From the cell containing the given text, extract its center point as [x, y] coordinate. 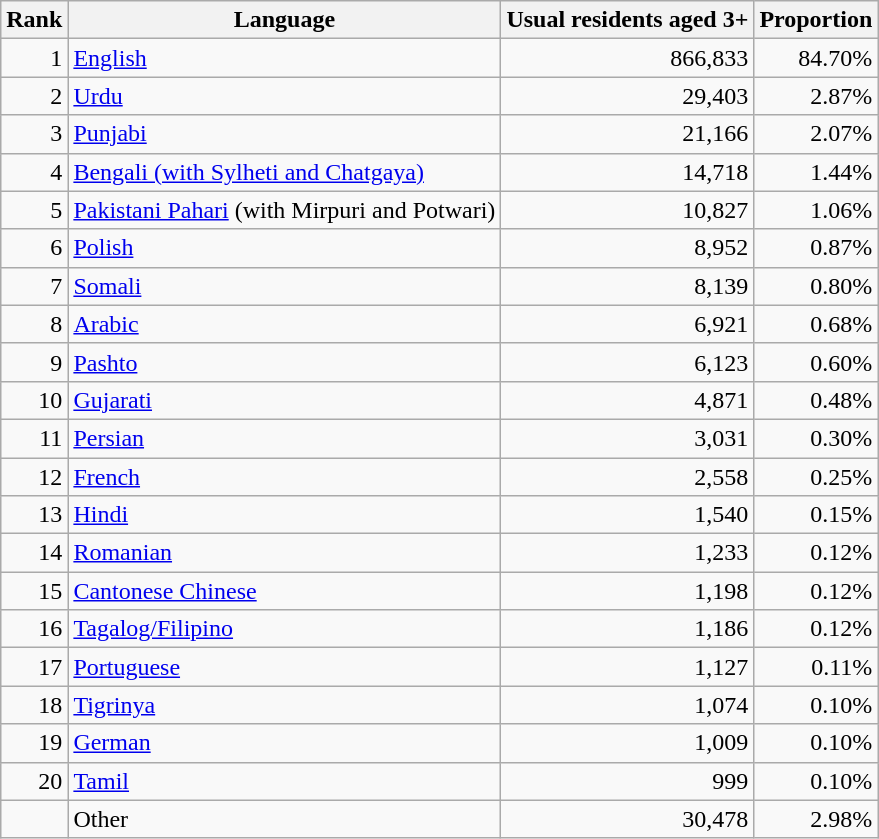
4 [34, 172]
14 [34, 553]
8,139 [628, 286]
10 [34, 400]
17 [34, 667]
Bengali (with Sylheti and Chatgaya) [284, 172]
11 [34, 438]
Other [284, 819]
0.68% [816, 324]
18 [34, 705]
0.11% [816, 667]
13 [34, 515]
84.70% [816, 58]
0.30% [816, 438]
21,166 [628, 134]
Urdu [284, 96]
2.87% [816, 96]
29,403 [628, 96]
1.44% [816, 172]
1.06% [816, 210]
Rank [34, 20]
5 [34, 210]
4,871 [628, 400]
20 [34, 781]
0.48% [816, 400]
1,540 [628, 515]
6,921 [628, 324]
Gujarati [284, 400]
Tagalog/Filipino [284, 629]
9 [34, 362]
999 [628, 781]
Hindi [284, 515]
Somali [284, 286]
Punjabi [284, 134]
1,074 [628, 705]
German [284, 743]
0.80% [816, 286]
19 [34, 743]
Persian [284, 438]
Arabic [284, 324]
Pakistani Pahari (with Mirpuri and Potwari) [284, 210]
2.07% [816, 134]
2.98% [816, 819]
6,123 [628, 362]
Tamil [284, 781]
Tigrinya [284, 705]
2,558 [628, 477]
Polish [284, 248]
Portuguese [284, 667]
Language [284, 20]
8 [34, 324]
Romanian [284, 553]
1,198 [628, 591]
Cantonese Chinese [284, 591]
8,952 [628, 248]
14,718 [628, 172]
1,009 [628, 743]
French [284, 477]
866,833 [628, 58]
English [284, 58]
0.15% [816, 515]
6 [34, 248]
3 [34, 134]
0.60% [816, 362]
1,127 [628, 667]
12 [34, 477]
0.25% [816, 477]
Usual residents aged 3+ [628, 20]
7 [34, 286]
Pashto [284, 362]
3,031 [628, 438]
1 [34, 58]
15 [34, 591]
10,827 [628, 210]
1,233 [628, 553]
16 [34, 629]
0.87% [816, 248]
30,478 [628, 819]
1,186 [628, 629]
2 [34, 96]
Proportion [816, 20]
